For the text-containing cell, return its midpoint in (X, Y) coordinate format. 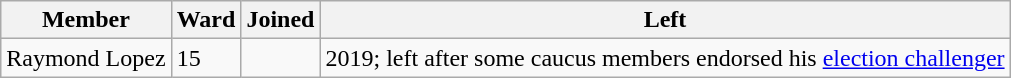
Ward (206, 20)
15 (206, 58)
2019; left after some caucus members endorsed his election challenger (665, 58)
Member (86, 20)
Raymond Lopez (86, 58)
Joined (280, 20)
Left (665, 20)
